Provide the (X, Y) coordinate of the cell's center where the given text is located.  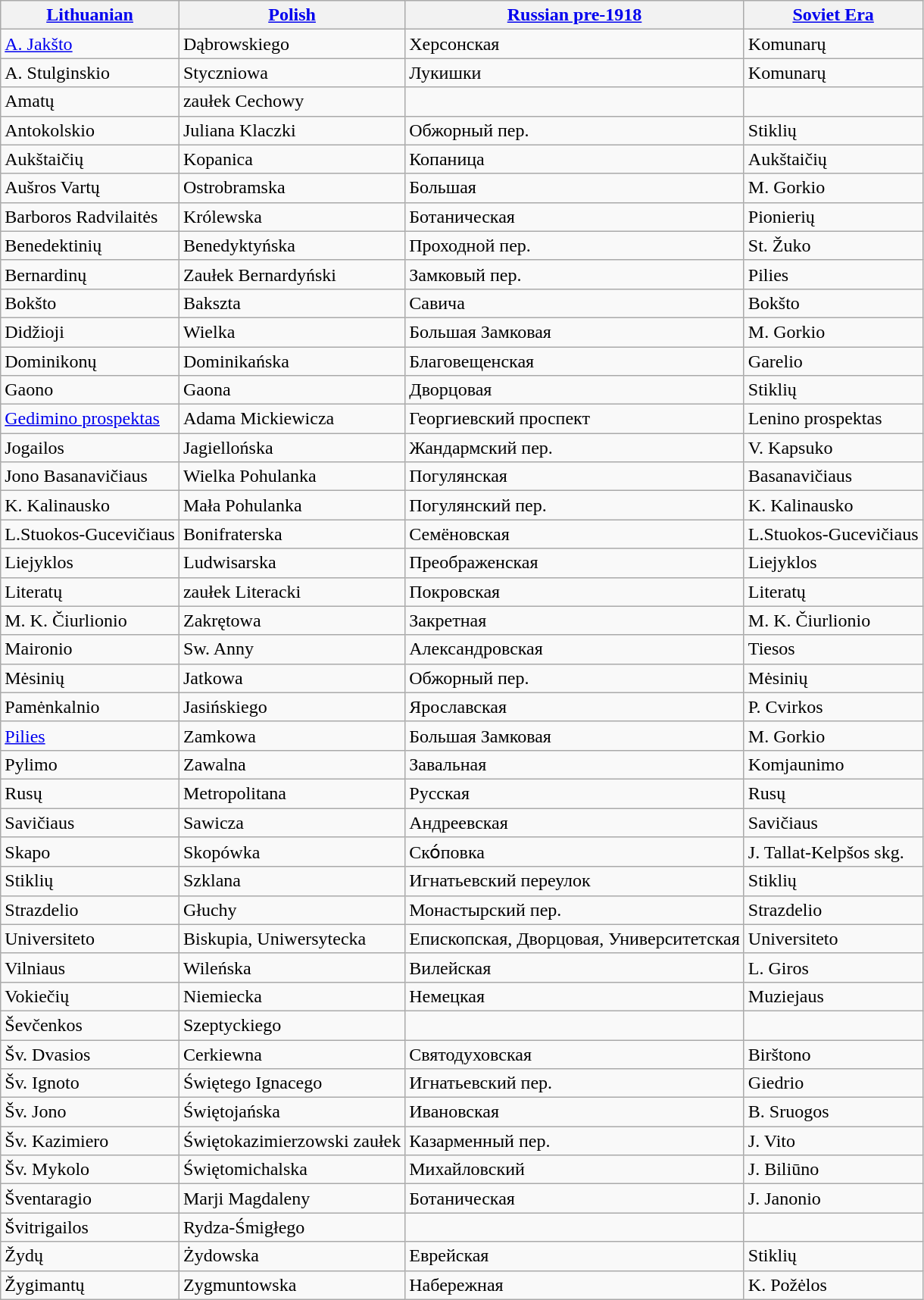
Niemiecka (292, 996)
Ярославская (575, 707)
Mała Pohulanka (292, 505)
Dąbrowskiego (292, 44)
Савича (575, 303)
Świętego Ignacego (292, 1083)
Styczniowa (292, 73)
Žydų (90, 1256)
Šv. Mykolo (90, 1170)
Набережная (575, 1285)
P. Cvirkos (833, 707)
Šv. Jono (90, 1112)
Wielka (292, 332)
Ско́повка (575, 852)
Jono Basanavičiaus (90, 477)
Семёновская (575, 534)
Преображенская (575, 563)
Gaono (90, 390)
J. Janonio (833, 1198)
Skapo (90, 852)
Wielka Pohulanka (292, 477)
Ostrobramska (292, 188)
Завальная (575, 764)
Žygimantų (90, 1285)
zaułek Cechowy (292, 102)
Rydza-Śmigłego (292, 1227)
Dominikańska (292, 361)
Jasińskiego (292, 707)
Vilniaus (90, 967)
Проходной пер. (575, 245)
Sawicza (292, 822)
Ludwisarska (292, 563)
A. Stulginskio (90, 73)
Ивановская (575, 1112)
Maironio (90, 649)
Копаница (575, 159)
Bonifraterska (292, 534)
Sw. Anny (292, 649)
Świętojańska (292, 1112)
Георгиевский проспект (575, 419)
Russian pre-1918 (575, 15)
Jatkowa (292, 678)
Birštono (833, 1054)
Królewska (292, 217)
Казарменный пер. (575, 1141)
Pamėnkalnio (90, 707)
Biskupia, Uniwersytecka (292, 939)
Жандармский пер. (575, 448)
Šventaragio (90, 1198)
Basanavičiaus (833, 477)
zaułek Literacki (292, 592)
Игнатьевский переулoк (575, 881)
Amatų (90, 102)
Bakszta (292, 303)
J. Vito (833, 1141)
Zaułek Bernardyński (292, 274)
Херсонская (575, 44)
Komjaunimo (833, 764)
Tiesos (833, 649)
Šv. Dvasios (90, 1054)
Didžioji (90, 332)
Покровская (575, 592)
Polish (292, 15)
Александровская (575, 649)
Михайловский (575, 1170)
Muziejaus (833, 996)
Benedyktyńska (292, 245)
Benedektinių (90, 245)
Еврейская (575, 1256)
Juliana Klaczki (292, 130)
Marji Magdaleny (292, 1198)
Wileńska (292, 967)
Giedrio (833, 1083)
Ševčenkos (90, 1025)
Świętokazimierzowski zaułek (292, 1141)
Szeptyckiego (292, 1025)
Zygmuntowska (292, 1285)
B. Sruogos (833, 1112)
J. Tallat-Kelpšos skg. (833, 852)
Погулянский пер. (575, 505)
Švitrigailos (90, 1227)
Благовещенская (575, 361)
Adama Mickiewicza (292, 419)
Głuchy (292, 910)
Вилейская (575, 967)
Погулянская (575, 477)
Lenino prospektas (833, 419)
Закретная (575, 620)
Русская (575, 793)
Немецкая (575, 996)
Андреевская (575, 822)
Большая (575, 188)
Лукишки (575, 73)
A. Jakšto (90, 44)
Pylimo (90, 764)
L. Giros (833, 967)
Soviet Era (833, 15)
Cerkiewna (292, 1054)
Antokolskio (90, 130)
Metropolitana (292, 793)
Замковый пер. (575, 274)
Монастырский пер. (575, 910)
V. Kapsuko (833, 448)
Dominikonų (90, 361)
Żydowska (292, 1256)
Šv. Kazimiero (90, 1141)
Aušros Vartų (90, 188)
Barboros Radvilaitės (90, 217)
Jagiellońska (292, 448)
J. Biliūno (833, 1170)
St. Žuko (833, 245)
Pionierių (833, 217)
Vokiečių (90, 996)
Kopanica (292, 159)
Zamkowa (292, 736)
Zakrętowa (292, 620)
Świętomichalska (292, 1170)
Дворцовая (575, 390)
Епископская, Дворцовая, Университетская (575, 939)
Игнатьевский пер. (575, 1083)
Garelio (833, 361)
Bernardinų (90, 274)
Lithuanian (90, 15)
K. Požėlos (833, 1285)
Gedimino prospektas (90, 419)
Святодуховская (575, 1054)
Szklana (292, 881)
Zawalna (292, 764)
Skopówka (292, 852)
Šv. Ignoto (90, 1083)
Jogailos (90, 448)
Gaona (292, 390)
